Provide the (X, Y) coordinate of the cell's center where the given text is located.  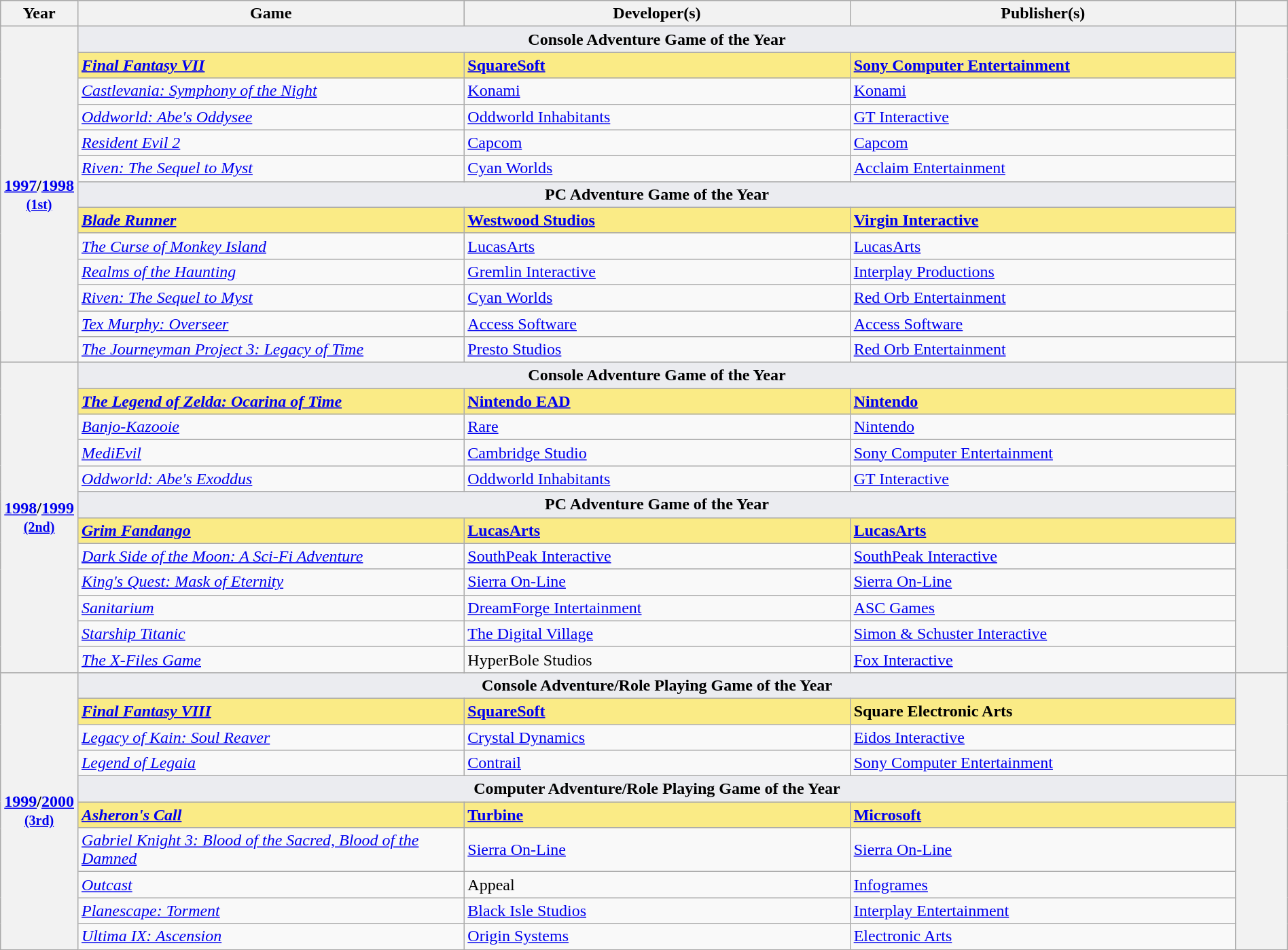
Resident Evil 2 (270, 143)
HyperBole Studios (657, 659)
Planescape: Torment (270, 911)
The Legend of Zelda: Ocarina of Time (270, 401)
Gabriel Knight 3: Blood of the Sacred, Blood of the Damned (270, 850)
Nintendo EAD (657, 401)
Turbine (657, 815)
Oddworld: Abe's Oddysee (270, 117)
Year (39, 14)
Appeal (657, 885)
Sanitarium (270, 608)
Eidos Interactive (1043, 737)
Gremlin Interactive (657, 272)
Final Fantasy VIII (270, 711)
The Journeyman Project 3: Legacy of Time (270, 350)
1999/2000 (3rd) (39, 811)
Realms of the Haunting (270, 272)
Grim Fandango (270, 530)
King's Quest: Mask of Eternity (270, 582)
Legacy of Kain: Soul Reaver (270, 737)
Crystal Dynamics (657, 737)
Virgin Interactive (1043, 220)
Castlevania: Symphony of the Night (270, 91)
MediEvil (270, 453)
Origin Systems (657, 936)
Square Electronic Arts (1043, 711)
Interplay Entertainment (1043, 911)
The Digital Village (657, 634)
Developer(s) (657, 14)
Westwood Studios (657, 220)
Cambridge Studio (657, 453)
Console Adventure/Role Playing Game of the Year (656, 685)
The Curse of Monkey Island (270, 246)
DreamForge Intertainment (657, 608)
1998/1999 (2nd) (39, 517)
Blade Runner (270, 220)
Electronic Arts (1043, 936)
Contrail (657, 763)
ASC Games (1043, 608)
Asheron's Call (270, 815)
Ultima IX: Ascension (270, 936)
Publisher(s) (1043, 14)
Fox Interactive (1043, 659)
Game (270, 14)
Legend of Legaia (270, 763)
Computer Adventure/Role Playing Game of the Year (656, 789)
Interplay Productions (1043, 272)
Oddworld: Abe's Exoddus (270, 479)
Dark Side of the Moon: A Sci-Fi Adventure (270, 556)
Presto Studios (657, 350)
1997/1998 (1st) (39, 194)
Banjo-Kazooie (270, 427)
Starship Titanic (270, 634)
Infogrames (1043, 885)
Microsoft (1043, 815)
Simon & Schuster Interactive (1043, 634)
Tex Murphy: Overseer (270, 324)
Acclaim Entertainment (1043, 168)
Black Isle Studios (657, 911)
The X-Files Game (270, 659)
Outcast (270, 885)
Rare (657, 427)
Final Fantasy VII (270, 65)
